Find where the given text appears and provide that cell's center as [X, Y] coordinate. 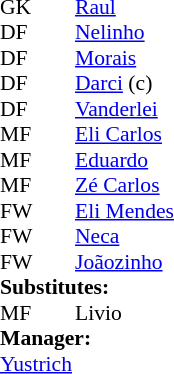
Zé Carlos [124, 185]
Darci (c) [124, 83]
Substitutes: [87, 287]
Morais [124, 58]
Eduardo [124, 160]
Livio [124, 313]
Manager: [87, 339]
Vanderlei [124, 109]
Eli Mendes [124, 211]
Joãozinho [124, 262]
Neca [124, 237]
Eli Carlos [124, 135]
Nelinho [124, 33]
